Detect which cell encompasses the target text, then output its [X, Y] center coordinate. 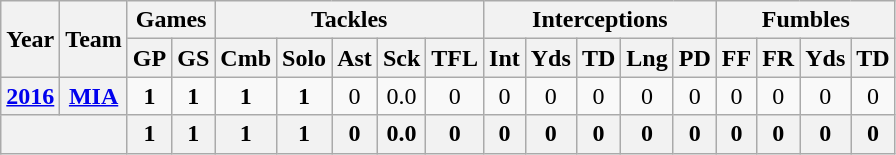
Int [505, 58]
Interceptions [600, 20]
Fumbles [806, 20]
Year [30, 39]
GP [149, 58]
FF [736, 58]
Solo [304, 58]
Cmb [246, 58]
FR [778, 58]
Ast [355, 58]
Sck [401, 58]
2016 [30, 96]
MIA [94, 96]
Tackles [350, 20]
GS [194, 58]
Games [170, 20]
Lng [647, 58]
Team [94, 39]
PD [694, 58]
TFL [455, 58]
